Detect which cell encompasses the target text, then output its [X, Y] center coordinate. 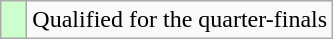
Qualified for the quarter-finals [180, 20]
